Detect which cell encompasses the target text, then output its [x, y] center coordinate. 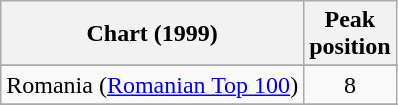
Peakposition [350, 34]
8 [350, 85]
Romania (Romanian Top 100) [152, 85]
Chart (1999) [152, 34]
